Scan for the cell matching the given text and deliver its [x, y] coordinate at center. 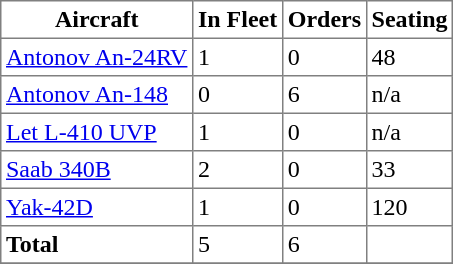
Orders [324, 20]
In Fleet [238, 20]
Total [97, 245]
Aircraft [97, 20]
Antonov An-148 [97, 95]
33 [410, 170]
Seating [410, 20]
Antonov An-24RV [97, 57]
120 [410, 207]
5 [238, 245]
48 [410, 57]
2 [238, 170]
Yak-42D [97, 207]
Let L-410 UVP [97, 132]
Saab 340B [97, 170]
